Capture the cell that displays the provided text and extract its (X, Y) central coordinate. 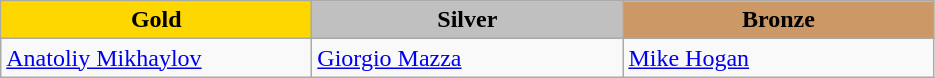
Bronze (778, 20)
Anatoliy Mikhaylov (156, 58)
Giorgio Mazza (468, 58)
Mike Hogan (778, 58)
Gold (156, 20)
Silver (468, 20)
